Return [x, y] of the center of cell containing provided text 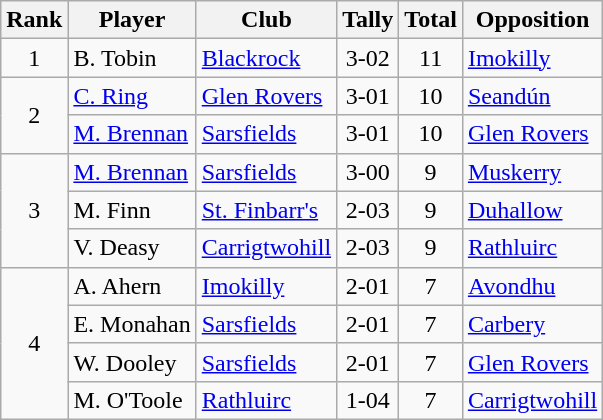
Total [431, 20]
Avondhu [532, 286]
Muskerry [532, 172]
4 [34, 343]
Carbery [532, 324]
3-02 [368, 58]
Tally [368, 20]
St. Finbarr's [266, 210]
11 [431, 58]
Rank [34, 20]
M. O'Toole [132, 400]
Blackrock [266, 58]
C. Ring [132, 96]
W. Dooley [132, 362]
Duhallow [532, 210]
M. Finn [132, 210]
2 [34, 115]
A. Ahern [132, 286]
E. Monahan [132, 324]
Opposition [532, 20]
1-04 [368, 400]
1 [34, 58]
B. Tobin [132, 58]
Club [266, 20]
Player [132, 20]
V. Deasy [132, 248]
3 [34, 210]
3-00 [368, 172]
Seandún [532, 96]
